Find where the given text appears and provide that cell's center as (X, Y) coordinate. 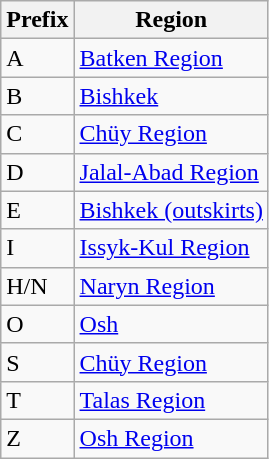
Bishkek (171, 96)
Prefix (38, 20)
O (38, 324)
D (38, 172)
Bishkek (outskirts) (171, 210)
H/N (38, 286)
Batken Region (171, 58)
Region (171, 20)
I (38, 248)
T (38, 400)
Z (38, 438)
Jalal-Abad Region (171, 172)
C (38, 134)
Osh (171, 324)
Issyk-Kul Region (171, 248)
А (38, 58)
B (38, 96)
E (38, 210)
Talas Region (171, 400)
Naryn Region (171, 286)
S (38, 362)
Osh Region (171, 438)
